Return [x, y] of the center of cell containing provided text 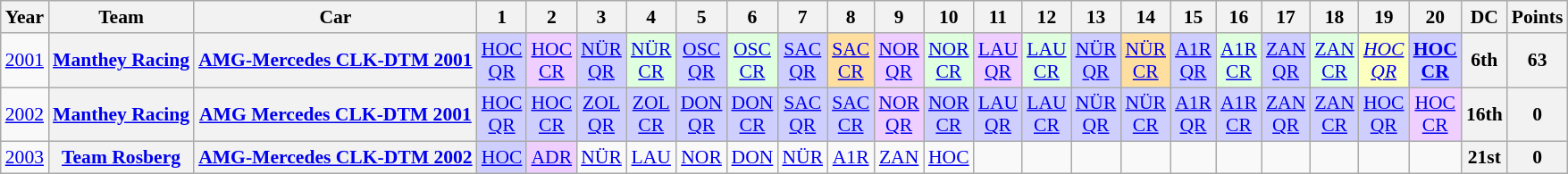
5 [702, 17]
2003 [25, 158]
A1R [851, 158]
12 [1046, 17]
11 [998, 17]
8 [851, 17]
DC [1485, 17]
NOR [702, 158]
LAU [651, 158]
6th [1485, 61]
16th [1485, 114]
63 [1538, 61]
7 [802, 17]
2 [551, 17]
6 [752, 17]
16 [1238, 17]
Team Rosberg [122, 158]
9 [899, 17]
2001 [25, 61]
20 [1435, 17]
ADR [551, 158]
Car [336, 17]
1 [502, 17]
DONCR [752, 114]
15 [1194, 17]
Year [25, 17]
4 [651, 17]
13 [1096, 17]
AMG Mercedes CLK-DTM 2001 [336, 114]
17 [1286, 17]
OSCQR [702, 61]
3 [601, 17]
Points [1538, 17]
21st [1485, 158]
ZAN [899, 158]
AMG-Mercedes CLK-DTM 2001 [336, 61]
2002 [25, 114]
OSCCR [752, 61]
DONQR [702, 114]
ZOLQR [601, 114]
14 [1145, 17]
ZOLCR [651, 114]
10 [949, 17]
19 [1384, 17]
18 [1334, 17]
DON [752, 158]
AMG-Mercedes CLK-DTM 2002 [336, 158]
Team [122, 17]
